Identify which cell holds the provided text, then report its (X, Y) central coordinate. 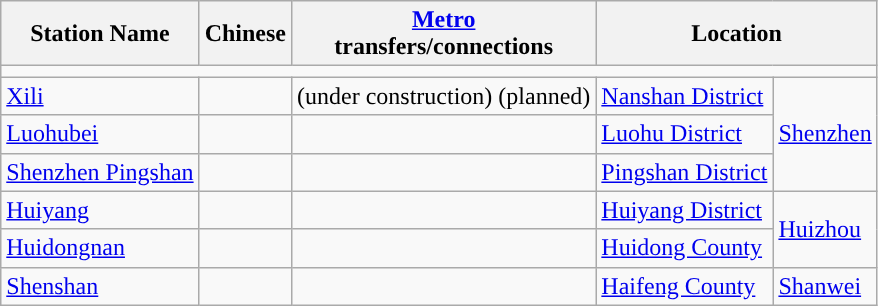
Location (736, 34)
Luohubei (100, 134)
Huiyang District (684, 210)
Shanwei (825, 286)
Luohu District (684, 134)
Huidong County (684, 248)
Haifeng County (684, 286)
Station Name (100, 34)
Metrotransfers/connections (444, 34)
Shenshan (100, 286)
Shenzhen (825, 134)
Huizhou (825, 229)
Pingshan District (684, 172)
(under construction) (planned) (444, 96)
Chinese (245, 34)
Huidongnan (100, 248)
Nanshan District (684, 96)
Xili (100, 96)
Huiyang (100, 210)
Shenzhen Pingshan (100, 172)
